Scan for the cell matching the given text and deliver its [x, y] coordinate at center. 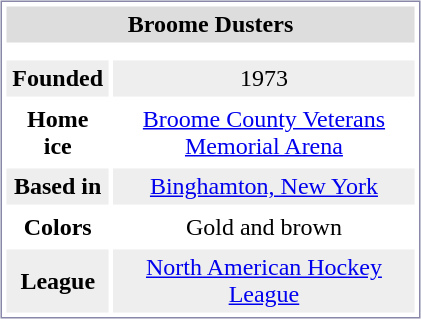
Broome Dusters [210, 24]
Binghamton, New York [264, 186]
1973 [264, 78]
Founded [57, 78]
Based in [57, 186]
Broome County Veterans Memorial Arena [264, 132]
Home ice [57, 132]
Gold and brown [264, 227]
North American Hockey League [264, 282]
Colors [57, 227]
League [57, 282]
